Find where the given text appears and provide that cell's center as [x, y] coordinate. 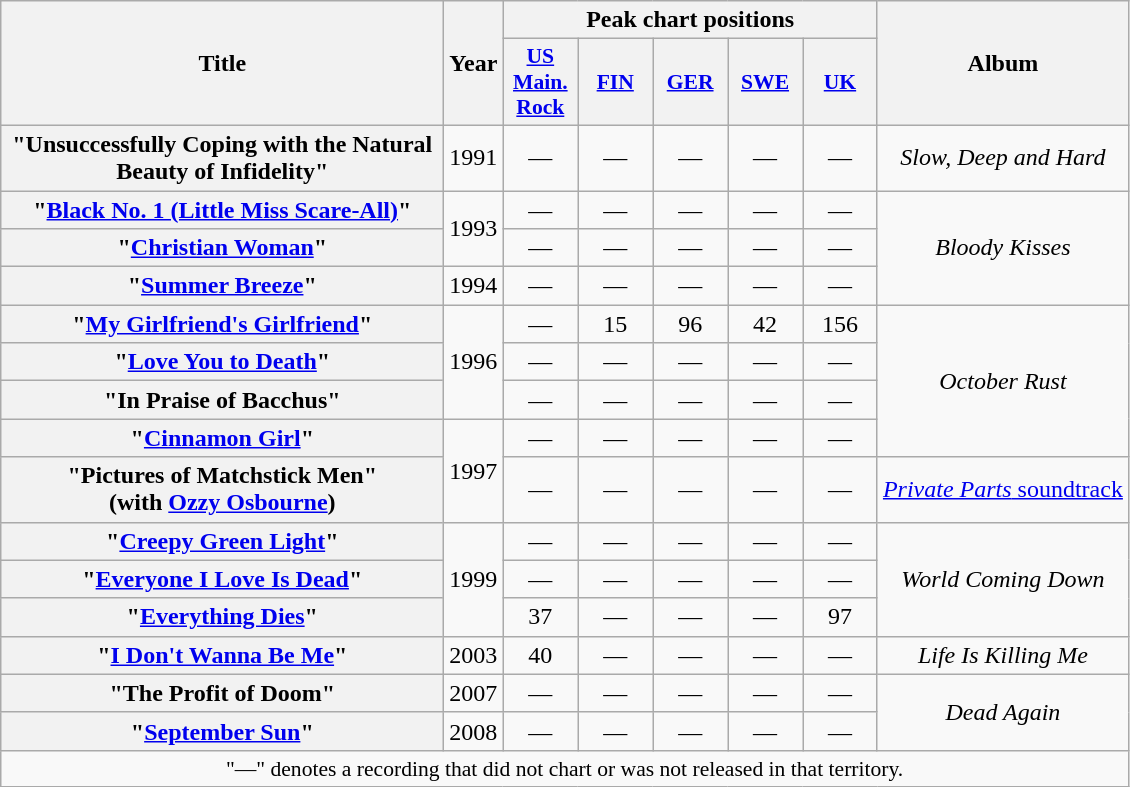
"September Sun" [222, 731]
"Love You to Death" [222, 362]
"My Girlfriend's Girlfriend" [222, 324]
Peak chart positions [690, 20]
"Black No. 1 (Little Miss Scare-All)" [222, 209]
96 [690, 324]
15 [616, 324]
"Creepy Green Light" [222, 541]
"The Profit of Doom" [222, 693]
2003 [474, 655]
156 [840, 324]
Slow, Deep and Hard [1002, 158]
"—" denotes a recording that did not chart or was not released in that territory. [565, 768]
1996 [474, 362]
Album [1002, 64]
97 [840, 617]
Private Parts soundtrack [1002, 490]
Title [222, 64]
FIN [616, 82]
2008 [474, 731]
"Summer Breeze" [222, 286]
"Unsuccessfully Coping with the Natural Beauty of Infidelity" [222, 158]
Dead Again [1002, 712]
"Everything Dies" [222, 617]
"In Praise of Bacchus" [222, 400]
40 [540, 655]
1993 [474, 228]
1997 [474, 470]
"I Don't Wanna Be Me" [222, 655]
GER [690, 82]
1991 [474, 158]
Year [474, 64]
Bloody Kisses [1002, 247]
UK [840, 82]
USMain.Rock [540, 82]
October Rust [1002, 381]
42 [766, 324]
Life Is Killing Me [1002, 655]
"Pictures of Matchstick Men"(with Ozzy Osbourne) [222, 490]
"Christian Woman" [222, 248]
"Cinnamon Girl" [222, 438]
1999 [474, 579]
"Everyone I Love Is Dead" [222, 579]
2007 [474, 693]
37 [540, 617]
1994 [474, 286]
World Coming Down [1002, 579]
SWE [766, 82]
